For the text-containing cell, return its midpoint in (x, y) coordinate format. 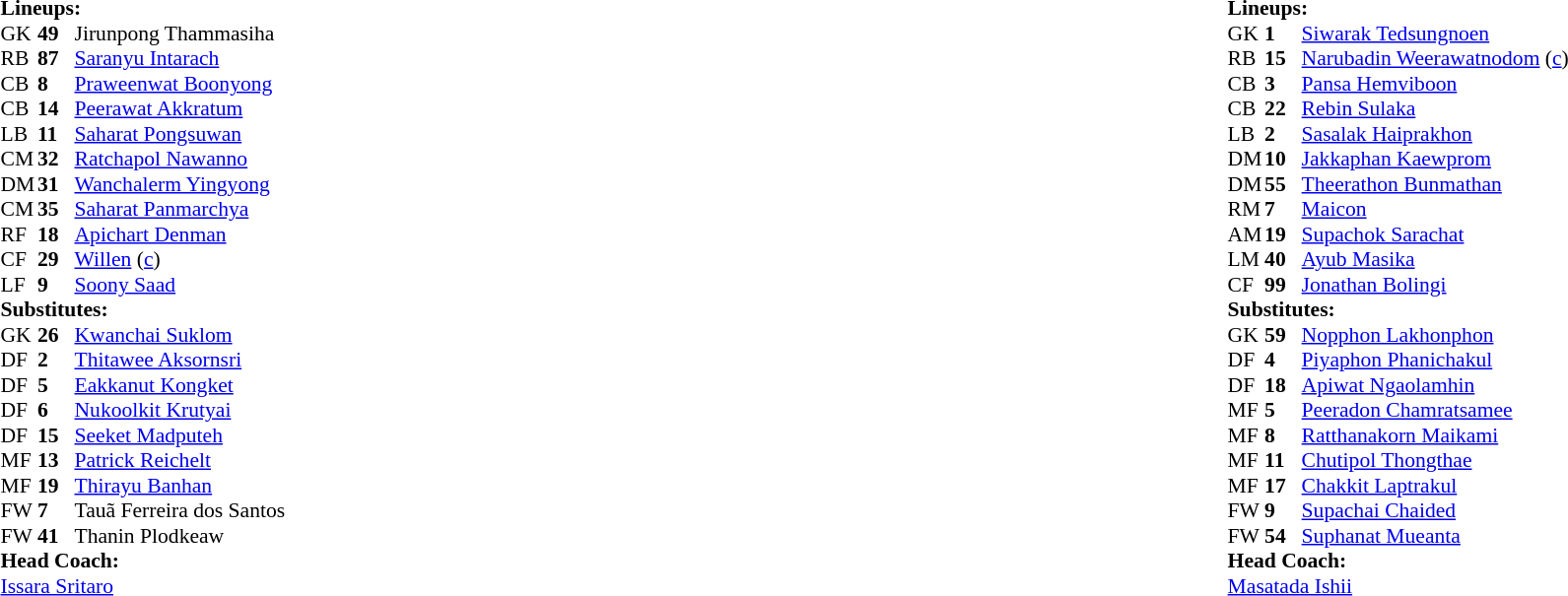
14 (56, 109)
Praweenwat Boonyong (180, 84)
Willen (c) (180, 259)
RF (19, 234)
Apichart Denman (180, 234)
Tauã Ferreira dos Santos (180, 511)
31 (56, 184)
Seeket Madputeh (180, 435)
26 (56, 335)
4 (1283, 360)
32 (56, 159)
Saharat Panmarchya (180, 210)
Kwanchai Suklom (180, 335)
29 (56, 259)
LF (19, 285)
10 (1283, 159)
Jirunpong Thammasiha (180, 33)
Soony Saad (180, 285)
17 (1283, 486)
49 (56, 33)
Eakkanut Kongket (180, 385)
AM (1247, 234)
Wanchalerm Yingyong (180, 184)
41 (56, 536)
59 (1283, 335)
Substitutes: (142, 310)
Ratchapol Nawanno (180, 159)
99 (1283, 285)
Thirayu Banhan (180, 486)
Patrick Reichelt (180, 460)
Nukoolkit Krutyai (180, 411)
LM (1247, 259)
Saharat Pongsuwan (180, 134)
1 (1283, 33)
40 (1283, 259)
Thanin Plodkeaw (180, 536)
87 (56, 58)
RM (1247, 210)
Thitawee Aksornsri (180, 360)
Peerawat Akkratum (180, 109)
35 (56, 210)
55 (1283, 184)
3 (1283, 84)
22 (1283, 109)
13 (56, 460)
Saranyu Intarach (180, 58)
Head Coach: (142, 561)
6 (56, 411)
54 (1283, 536)
